For the text-containing cell, return its midpoint in (X, Y) coordinate format. 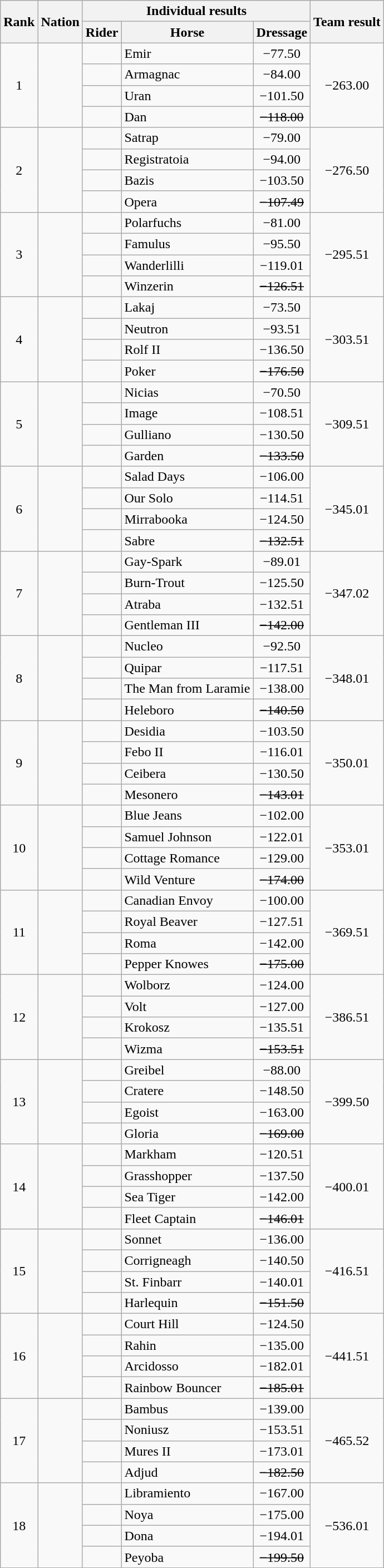
−146.01 (282, 1218)
Cratere (187, 1091)
−416.51 (347, 1271)
−303.51 (347, 339)
5 (19, 424)
−135.51 (282, 1028)
Grasshopper (187, 1176)
−116.01 (282, 752)
−92.50 (282, 647)
−139.00 (282, 1409)
−127.51 (282, 921)
Greibel (187, 1070)
−137.50 (282, 1176)
16 (19, 1356)
−84.00 (282, 75)
−89.01 (282, 561)
Uran (187, 96)
Salad Days (187, 477)
Corrigneagh (187, 1260)
15 (19, 1271)
Image (187, 413)
−102.00 (282, 816)
7 (19, 593)
Samuel Johnson (187, 837)
Blue Jeans (187, 816)
−143.01 (282, 795)
−124.00 (282, 985)
Rider (102, 32)
−167.00 (282, 1493)
Fleet Captain (187, 1218)
4 (19, 339)
−94.00 (282, 159)
−95.50 (282, 244)
Volt (187, 1007)
Gay-Spark (187, 561)
Bambus (187, 1409)
3 (19, 254)
Rainbow Bouncer (187, 1388)
Gloria (187, 1133)
6 (19, 509)
−107.49 (282, 201)
Quipar (187, 668)
Satrap (187, 138)
Dressage (282, 32)
Poker (187, 371)
Horse (187, 32)
Sea Tiger (187, 1197)
−125.50 (282, 583)
−136.50 (282, 350)
Krokosz (187, 1028)
−353.01 (347, 847)
−133.50 (282, 456)
Gentleman III (187, 625)
−199.50 (282, 1557)
−174.00 (282, 879)
Desidia (187, 731)
Garden (187, 456)
Team result (347, 22)
Registratoia (187, 159)
−399.50 (347, 1102)
Markham (187, 1155)
−263.00 (347, 85)
Canadian Envoy (187, 900)
Nicias (187, 392)
Noniusz (187, 1430)
Rahin (187, 1345)
−194.01 (282, 1536)
Harlequin (187, 1303)
17 (19, 1441)
−114.51 (282, 498)
Mirrabooka (187, 519)
9 (19, 763)
Roma (187, 943)
Atraba (187, 604)
−135.00 (282, 1345)
Our Solo (187, 498)
Opera (187, 201)
−348.01 (347, 678)
Ceibera (187, 773)
Sonnet (187, 1239)
Mures II (187, 1451)
−70.50 (282, 392)
−345.01 (347, 509)
18 (19, 1525)
−118.00 (282, 117)
Rank (19, 22)
−173.01 (282, 1451)
Febo II (187, 752)
Peyoba (187, 1557)
−465.52 (347, 1441)
Dona (187, 1536)
−120.51 (282, 1155)
12 (19, 1017)
Heleboro (187, 710)
−100.00 (282, 900)
−148.50 (282, 1091)
−108.51 (282, 413)
Individual results (196, 11)
−347.02 (347, 593)
Pepper Knowes (187, 964)
Polarfuchs (187, 223)
−93.51 (282, 329)
Arcidosso (187, 1367)
−73.50 (282, 308)
Royal Beaver (187, 921)
−140.01 (282, 1281)
Egoist (187, 1112)
14 (19, 1186)
Winzerin (187, 287)
Wild Venture (187, 879)
−163.00 (282, 1112)
St. Finbarr (187, 1281)
−127.00 (282, 1007)
Nucleo (187, 647)
−350.01 (347, 763)
−101.50 (282, 96)
Gulliano (187, 435)
1 (19, 85)
−126.51 (282, 287)
−169.00 (282, 1133)
Wolborz (187, 985)
Court Hill (187, 1324)
−77.50 (282, 53)
Burn-Trout (187, 583)
Famulus (187, 244)
−386.51 (347, 1017)
−400.01 (347, 1186)
Armagnac (187, 75)
Lakaj (187, 308)
−276.50 (347, 170)
−309.51 (347, 424)
−176.50 (282, 371)
−119.01 (282, 265)
Sabre (187, 540)
11 (19, 932)
Bazis (187, 180)
−136.00 (282, 1239)
13 (19, 1102)
Wanderlilli (187, 265)
−79.00 (282, 138)
−106.00 (282, 477)
−81.00 (282, 223)
Dan (187, 117)
2 (19, 170)
Cottage Romance (187, 858)
−536.01 (347, 1525)
Emir (187, 53)
−138.00 (282, 689)
Noya (187, 1515)
−295.51 (347, 254)
−122.01 (282, 837)
−129.00 (282, 858)
−117.51 (282, 668)
8 (19, 678)
Nation (60, 22)
Wizma (187, 1049)
Rolf II (187, 350)
Adjud (187, 1472)
−369.51 (347, 932)
−185.01 (282, 1388)
Libramiento (187, 1493)
−182.01 (282, 1367)
Neutron (187, 329)
−151.50 (282, 1303)
−441.51 (347, 1356)
−182.50 (282, 1472)
10 (19, 847)
−88.00 (282, 1070)
The Man from Laramie (187, 689)
Mesonero (187, 795)
